Return (X, Y) of the center of cell containing provided text 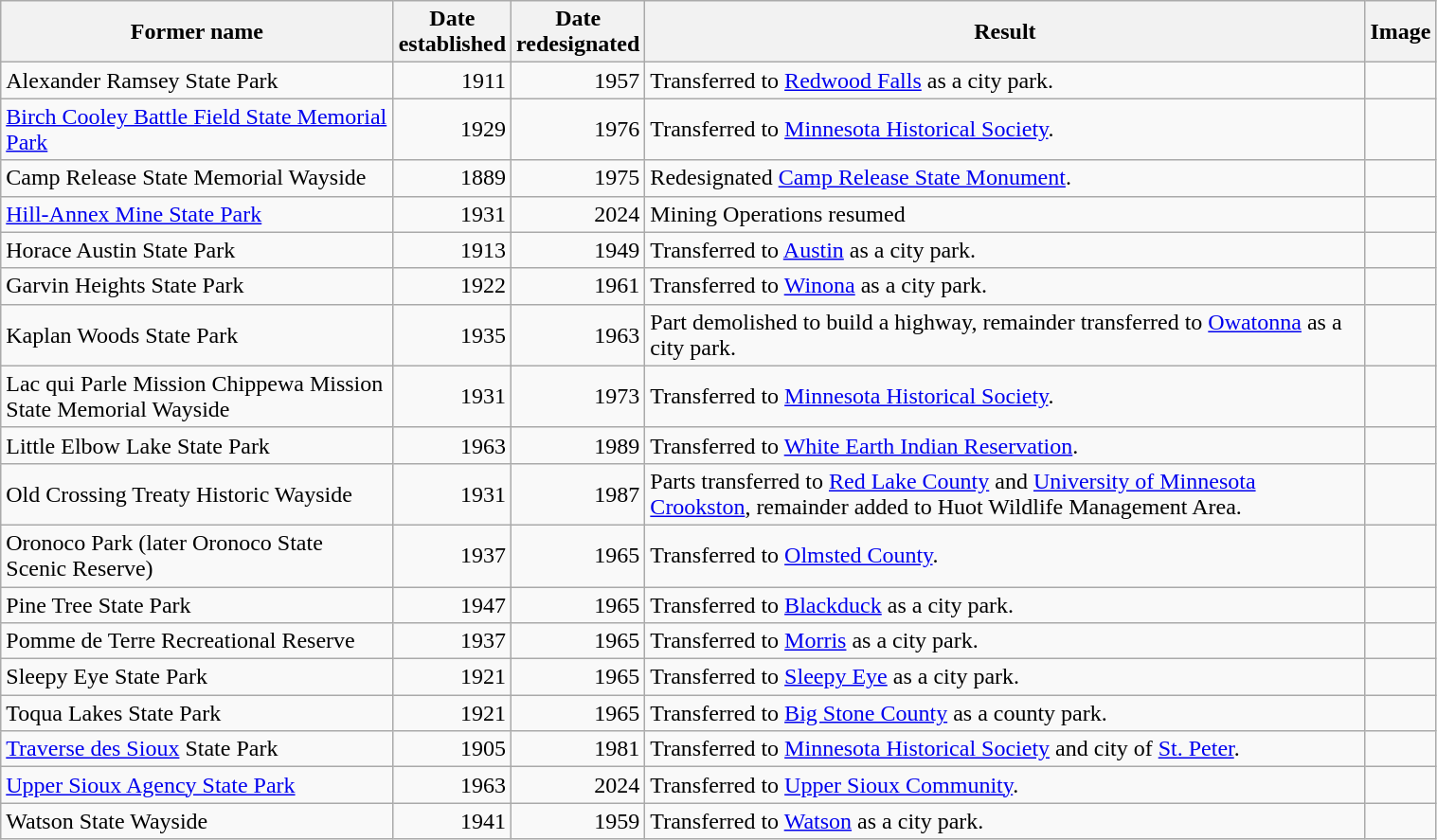
1961 (578, 286)
Parts transferred to Red Lake County and University of Minnesota Crookston, remainder added to Huot Wildlife Management Area. (1005, 494)
Mining Operations resumed (1005, 214)
Transferred to Winona as a city park. (1005, 286)
Sleepy Eye State Park (197, 677)
Date redesignated (578, 32)
1889 (452, 178)
Transferred to Minnesota Historical Society and city of St. Peter. (1005, 749)
Garvin Heights State Park (197, 286)
1987 (578, 494)
Transferred to Watson as a city park. (1005, 821)
Birch Cooley Battle Field State Memorial Park (197, 129)
Watson State Wayside (197, 821)
Traverse des Sioux State Park (197, 749)
1989 (578, 445)
1941 (452, 821)
Transferred to Austin as a city park. (1005, 250)
1976 (578, 129)
Little Elbow Lake State Park (197, 445)
Date established (452, 32)
Hill-Annex Mine State Park (197, 214)
1959 (578, 821)
Lac qui Parle Mission Chippewa Mission State Memorial Wayside (197, 396)
Camp Release State Memorial Wayside (197, 178)
Part demolished to build a highway, remainder transferred to Owatonna as a city park. (1005, 335)
1957 (578, 80)
1973 (578, 396)
Oronoco Park (later Oronoco State Scenic Reserve) (197, 555)
Pine Tree State Park (197, 605)
1922 (452, 286)
Transferred to Sleepy Eye as a city park. (1005, 677)
Transferred to Big Stone County as a county park. (1005, 713)
Transferred to White Earth Indian Reservation. (1005, 445)
1975 (578, 178)
Horace Austin State Park (197, 250)
Upper Sioux Agency State Park (197, 785)
1935 (452, 335)
1947 (452, 605)
Old Crossing Treaty Historic Wayside (197, 494)
1913 (452, 250)
1981 (578, 749)
1949 (578, 250)
Transferred to Morris as a city park. (1005, 641)
Result (1005, 32)
1905 (452, 749)
Redesignated Camp Release State Monument. (1005, 178)
1929 (452, 129)
Transferred to Upper Sioux Community. (1005, 785)
1911 (452, 80)
Former name (197, 32)
Kaplan Woods State Park (197, 335)
Toqua Lakes State Park (197, 713)
Transferred to Redwood Falls as a city park. (1005, 80)
Transferred to Blackduck as a city park. (1005, 605)
Alexander Ramsey State Park (197, 80)
Image (1400, 32)
Pomme de Terre Recreational Reserve (197, 641)
Transferred to Olmsted County. (1005, 555)
